Provide the (x, y) coordinate of the cell's center where the given text is located.  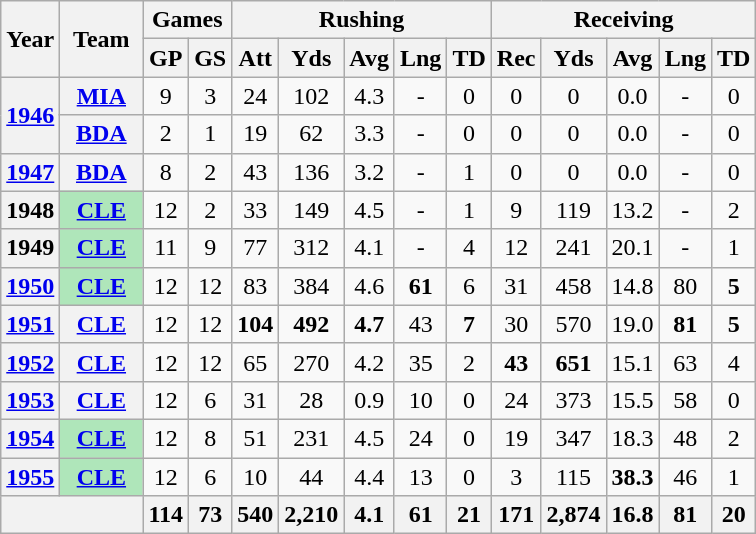
384 (312, 286)
3.3 (370, 134)
Att (256, 58)
11 (166, 248)
28 (312, 400)
14.8 (632, 286)
20 (734, 515)
44 (312, 477)
Team (102, 39)
GS (210, 58)
13 (420, 477)
3.2 (370, 172)
13.2 (632, 210)
458 (574, 286)
1950 (30, 286)
540 (256, 515)
651 (574, 362)
GP (166, 58)
21 (469, 515)
19.0 (632, 324)
15.1 (632, 362)
15.5 (632, 400)
Games (188, 20)
1952 (30, 362)
1951 (30, 324)
51 (256, 438)
4.6 (370, 286)
33 (256, 210)
73 (210, 515)
20.1 (632, 248)
18.3 (632, 438)
Receiving (624, 20)
Year (30, 39)
Rec (516, 58)
171 (516, 515)
MIA (102, 96)
30 (516, 324)
77 (256, 248)
48 (685, 438)
2,874 (574, 515)
38.3 (632, 477)
1954 (30, 438)
83 (256, 286)
149 (312, 210)
7 (469, 324)
492 (312, 324)
1953 (30, 400)
62 (312, 134)
2,210 (312, 515)
1947 (30, 172)
80 (685, 286)
0.9 (370, 400)
1946 (30, 115)
104 (256, 324)
1949 (30, 248)
102 (312, 96)
241 (574, 248)
63 (685, 362)
270 (312, 362)
373 (574, 400)
119 (574, 210)
115 (574, 477)
1955 (30, 477)
312 (312, 248)
1948 (30, 210)
16.8 (632, 515)
46 (685, 477)
114 (166, 515)
65 (256, 362)
4.3 (370, 96)
136 (312, 172)
35 (420, 362)
58 (685, 400)
4.2 (370, 362)
231 (312, 438)
347 (574, 438)
Rushing (362, 20)
570 (574, 324)
4.7 (370, 324)
4.4 (370, 477)
